Identify which cell holds the provided text, then report its [x, y] central coordinate. 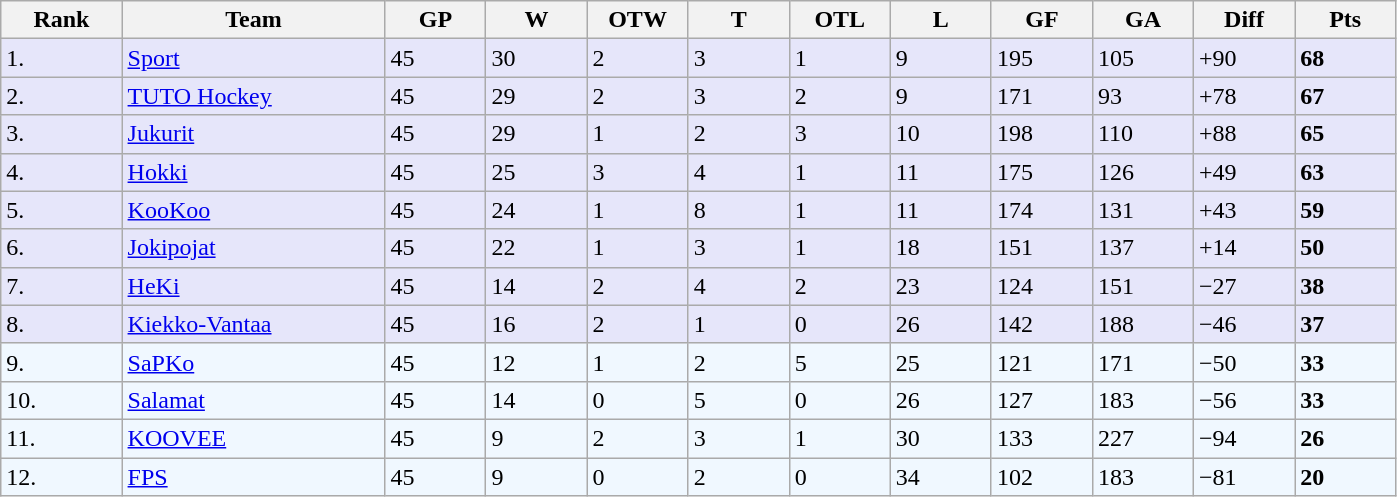
OTL [840, 20]
142 [1042, 324]
Jokipojat [254, 248]
GP [436, 20]
11. [62, 438]
Rank [62, 20]
+14 [1244, 248]
16 [536, 324]
10 [940, 134]
−46 [1244, 324]
1. [62, 58]
−81 [1244, 477]
FPS [254, 477]
+88 [1244, 134]
3. [62, 134]
18 [940, 248]
−56 [1244, 400]
198 [1042, 134]
110 [1142, 134]
8 [738, 210]
24 [536, 210]
+78 [1244, 96]
133 [1042, 438]
67 [1346, 96]
10. [62, 400]
TUTO Hockey [254, 96]
+90 [1244, 58]
W [536, 20]
137 [1142, 248]
50 [1346, 248]
175 [1042, 172]
124 [1042, 286]
174 [1042, 210]
2. [62, 96]
+43 [1244, 210]
105 [1142, 58]
12 [536, 362]
HeKi [254, 286]
OTW [638, 20]
63 [1346, 172]
KOOVEE [254, 438]
GA [1142, 20]
9. [62, 362]
121 [1042, 362]
Kiekko-Vantaa [254, 324]
Diff [1244, 20]
Sport [254, 58]
KooKoo [254, 210]
22 [536, 248]
GF [1042, 20]
Jukurit [254, 134]
T [738, 20]
Pts [1346, 20]
L [940, 20]
SaPKo [254, 362]
−94 [1244, 438]
23 [940, 286]
+49 [1244, 172]
126 [1142, 172]
5. [62, 210]
38 [1346, 286]
37 [1346, 324]
20 [1346, 477]
6. [62, 248]
68 [1346, 58]
227 [1142, 438]
7. [62, 286]
93 [1142, 96]
127 [1042, 400]
−50 [1244, 362]
8. [62, 324]
Hokki [254, 172]
4. [62, 172]
195 [1042, 58]
−27 [1244, 286]
Team [254, 20]
Salamat [254, 400]
102 [1042, 477]
131 [1142, 210]
59 [1346, 210]
34 [940, 477]
188 [1142, 324]
12. [62, 477]
65 [1346, 134]
